Determine the [x, y] coordinate at the center of the cell enclosing the given text.  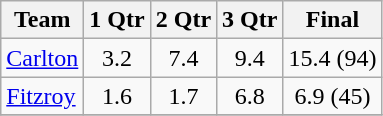
Final [332, 20]
1.6 [117, 96]
Carlton [42, 58]
3.2 [117, 58]
6.9 (45) [332, 96]
2 Qtr [183, 20]
7.4 [183, 58]
6.8 [250, 96]
15.4 (94) [332, 58]
1 Qtr [117, 20]
3 Qtr [250, 20]
Team [42, 20]
9.4 [250, 58]
1.7 [183, 96]
Fitzroy [42, 96]
